Scan for the cell matching the given text and deliver its [x, y] coordinate at center. 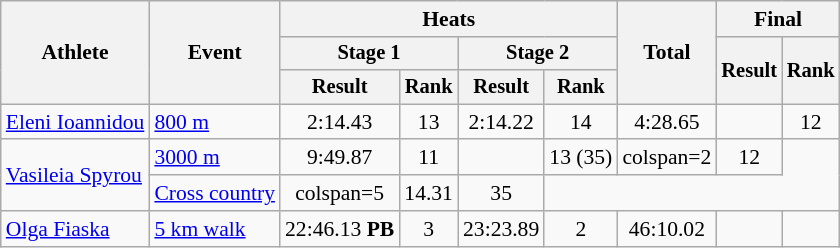
Final [778, 19]
5 km walk [214, 229]
Stage 2 [538, 54]
9:49.87 [340, 158]
35 [501, 193]
Stage 1 [369, 54]
14 [580, 122]
Event [214, 52]
13 [428, 122]
3 [428, 229]
2:14.22 [501, 122]
colspan=5 [340, 193]
Cross country [214, 193]
Heats [448, 19]
Total [666, 52]
2 [580, 229]
800 m [214, 122]
Eleni Ioannidou [76, 122]
46:10.02 [666, 229]
2:14.43 [340, 122]
22:46.13 PB [340, 229]
colspan=2 [666, 158]
11 [428, 158]
Olga Fiaska [76, 229]
Athlete [76, 52]
23:23.89 [501, 229]
4:28.65 [666, 122]
Vasileia Spyrou [76, 176]
13 (35) [580, 158]
3000 m [214, 158]
14.31 [428, 193]
